Output the (X, Y) coordinate of the center of the cell containing the given text.  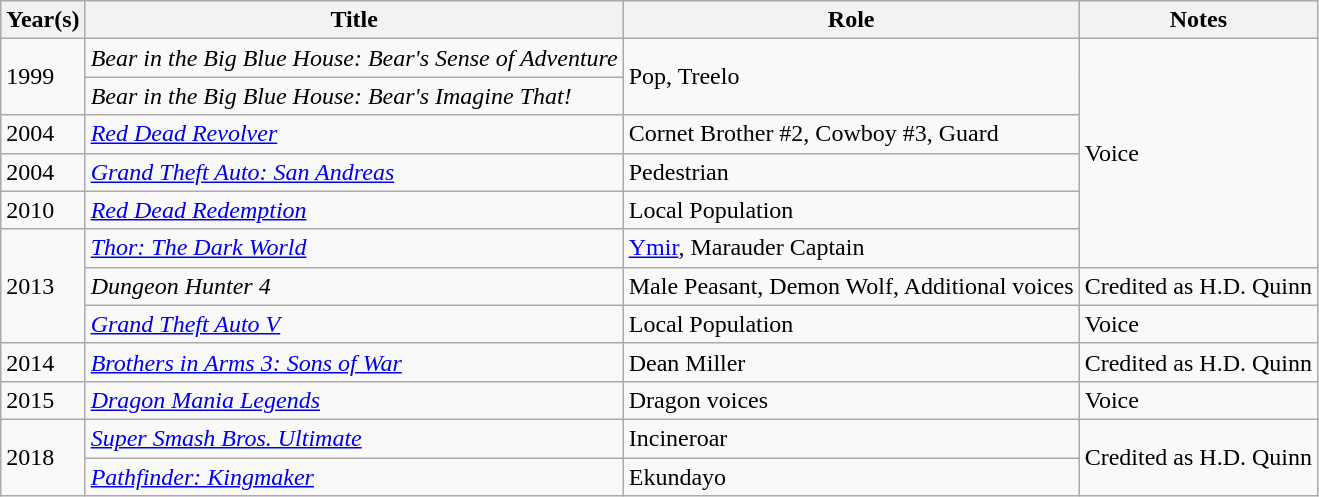
Notes (1198, 20)
Super Smash Bros. Ultimate (354, 438)
Thor: The Dark World (354, 248)
2014 (43, 362)
Incineroar (851, 438)
2010 (43, 210)
Pathfinder: Kingmaker (354, 477)
Grand Theft Auto V (354, 324)
Dragon Mania Legends (354, 400)
Male Peasant, Demon Wolf, Additional voices (851, 286)
2015 (43, 400)
Year(s) (43, 20)
Cornet Brother #2, Cowboy #3, Guard (851, 134)
Pop, Treelo (851, 77)
Red Dead Redemption (354, 210)
Ekundayo (851, 477)
Ymir, Marauder Captain (851, 248)
Dragon voices (851, 400)
Title (354, 20)
1999 (43, 77)
Bear in the Big Blue House: Bear's Imagine That! (354, 96)
Grand Theft Auto: San Andreas (354, 172)
Dungeon Hunter 4 (354, 286)
2013 (43, 286)
Brothers in Arms 3: Sons of War (354, 362)
2018 (43, 457)
Red Dead Revolver (354, 134)
Bear in the Big Blue House: Bear's Sense of Adventure (354, 58)
Dean Miller (851, 362)
Role (851, 20)
Pedestrian (851, 172)
